Return [X, Y] of the center of cell containing provided text 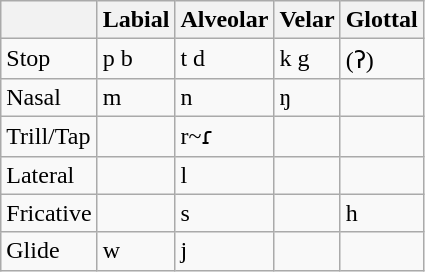
Labial [136, 20]
h [382, 213]
n [224, 97]
Glide [49, 251]
s [224, 213]
Stop [49, 59]
r~ɾ [224, 136]
Lateral [49, 175]
t d [224, 59]
m [136, 97]
Glottal [382, 20]
l [224, 175]
k g [307, 59]
Fricative [49, 213]
(ʔ) [382, 59]
Nasal [49, 97]
Alveolar [224, 20]
j [224, 251]
ŋ [307, 97]
Trill/Tap [49, 136]
p b [136, 59]
Velar [307, 20]
w [136, 251]
